From the cell containing the given text, extract its center point as (X, Y) coordinate. 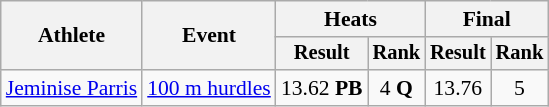
4 Q (397, 88)
13.76 (458, 88)
100 m hurdles (209, 88)
Jeminise Parris (72, 88)
Final (486, 19)
5 (520, 88)
Heats (350, 19)
13.62 PB (322, 88)
Event (209, 36)
Athlete (72, 36)
